Locate the cell with the specified text and output its [x, y] center coordinate. 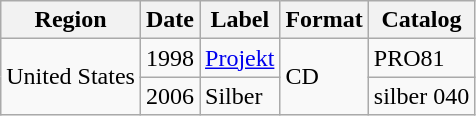
Silber [240, 96]
Catalog [421, 20]
PRO81 [421, 58]
Format [324, 20]
United States [71, 77]
Date [170, 20]
2006 [170, 96]
1998 [170, 58]
Projekt [240, 58]
CD [324, 77]
Label [240, 20]
silber 040 [421, 96]
Region [71, 20]
